Return [x, y] of the center of cell containing provided text 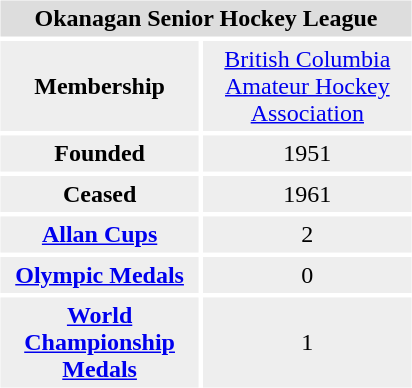
Membership [99, 86]
2 [307, 234]
Okanagan Senior Hockey League [206, 18]
1951 [307, 154]
1961 [307, 194]
Founded [99, 154]
0 [307, 275]
Ceased [99, 194]
World Championship Medals [99, 343]
British Columbia Amateur Hockey Association [307, 86]
1 [307, 343]
Olympic Medals [99, 275]
Allan Cups [99, 234]
